Locate the cell with the specified text and output its [x, y] center coordinate. 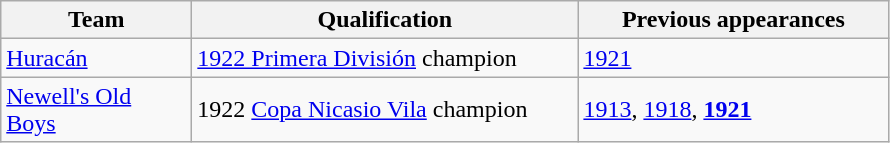
Huracán [96, 58]
1922 Primera División champion [385, 58]
Team [96, 20]
1922 Copa Nicasio Vila champion [385, 110]
Qualification [385, 20]
Previous appearances [734, 20]
Newell's Old Boys [96, 110]
1913, 1918, 1921 [734, 110]
1921 [734, 58]
